Return (x, y) of the center of cell containing provided text 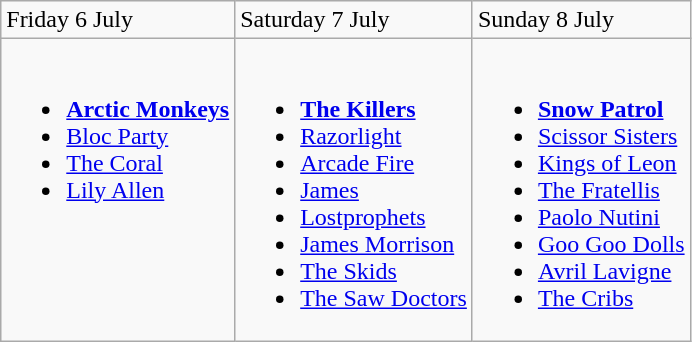
Arctic MonkeysBloc PartyThe CoralLily Allen (118, 190)
The KillersRazorlightArcade FireJamesLostprophetsJames MorrisonThe SkidsThe Saw Doctors (354, 190)
Friday 6 July (118, 20)
Snow PatrolScissor SistersKings of LeonThe FratellisPaolo NutiniGoo Goo DollsAvril LavigneThe Cribs (581, 190)
Sunday 8 July (581, 20)
Saturday 7 July (354, 20)
